Locate the cell with the specified text and output its (X, Y) center coordinate. 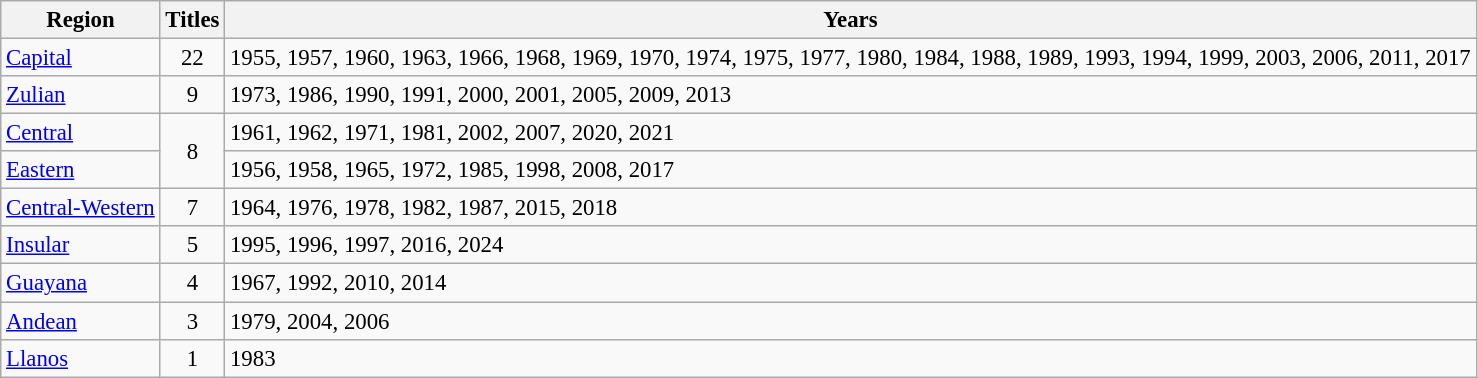
1973, 1986, 1990, 1991, 2000, 2001, 2005, 2009, 2013 (850, 95)
1979, 2004, 2006 (850, 321)
Eastern (80, 170)
1964, 1976, 1978, 1982, 1987, 2015, 2018 (850, 208)
3 (192, 321)
Insular (80, 245)
1995, 1996, 1997, 2016, 2024 (850, 245)
1967, 1992, 2010, 2014 (850, 283)
Guayana (80, 283)
1961, 1962, 1971, 1981, 2002, 2007, 2020, 2021 (850, 133)
9 (192, 95)
Llanos (80, 358)
7 (192, 208)
Region (80, 20)
Zulian (80, 95)
4 (192, 283)
Central (80, 133)
Titles (192, 20)
1 (192, 358)
Capital (80, 58)
Years (850, 20)
8 (192, 152)
1955, 1957, 1960, 1963, 1966, 1968, 1969, 1970, 1974, 1975, 1977, 1980, 1984, 1988, 1989, 1993, 1994, 1999, 2003, 2006, 2011, 2017 (850, 58)
1983 (850, 358)
Central-Western (80, 208)
1956, 1958, 1965, 1972, 1985, 1998, 2008, 2017 (850, 170)
22 (192, 58)
5 (192, 245)
Andean (80, 321)
